Detect which cell encompasses the target text, then output its (x, y) center coordinate. 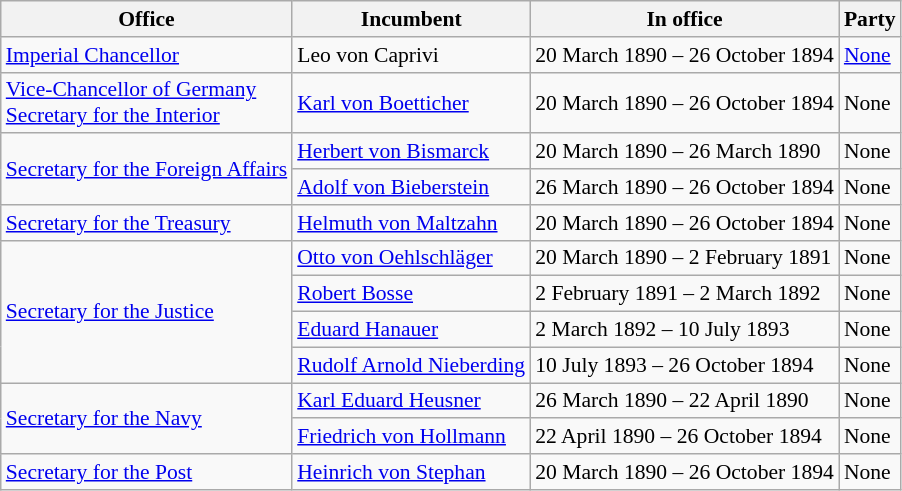
Vice-Chancellor of GermanySecretary for the Interior (146, 102)
Friedrich von Hollmann (411, 437)
20 March 1890 – 26 March 1890 (684, 152)
Herbert von Bismarck (411, 152)
Party (870, 19)
Office (146, 19)
In office (684, 19)
20 March 1890 – 2 February 1891 (684, 258)
Secretary for the Justice (146, 311)
Incumbent (411, 19)
Helmuth von Maltzahn (411, 223)
Heinrich von Stephan (411, 472)
Rudolf Arnold Nieberding (411, 365)
Secretary for the Navy (146, 418)
Eduard Hanauer (411, 330)
Secretary for the Treasury (146, 223)
Secretary for the Post (146, 472)
22 April 1890 – 26 October 1894 (684, 437)
Otto von Oehlschläger (411, 258)
Secretary for the Foreign Affairs (146, 170)
26 March 1890 – 26 October 1894 (684, 187)
2 February 1891 – 2 March 1892 (684, 294)
Karl von Boetticher (411, 102)
Leo von Caprivi (411, 55)
26 March 1890 – 22 April 1890 (684, 401)
Imperial Chancellor (146, 55)
2 March 1892 – 10 July 1893 (684, 330)
10 July 1893 – 26 October 1894 (684, 365)
Karl Eduard Heusner (411, 401)
Adolf von Bieberstein (411, 187)
Robert Bosse (411, 294)
